Output the (x, y) coordinate of the center of the cell containing the given text.  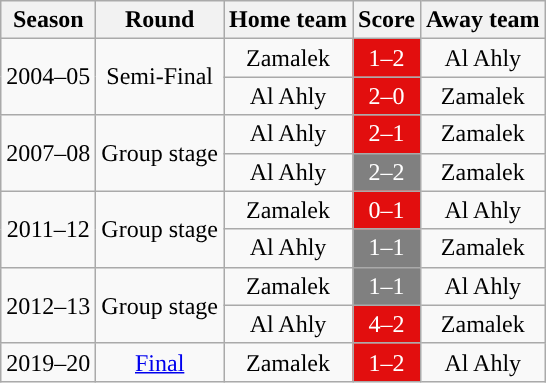
Semi-Final (160, 77)
2–0 (387, 96)
2007–08 (48, 153)
Season (48, 20)
2012–13 (48, 305)
Away team (482, 20)
Score (387, 20)
2–1 (387, 134)
Home team (288, 20)
Round (160, 20)
2–2 (387, 172)
0–1 (387, 210)
4–2 (387, 324)
Final (160, 362)
2011–12 (48, 229)
2019–20 (48, 362)
2004–05 (48, 77)
